Return the [X, Y] coordinate for the center point of the cell that contains the specified text.  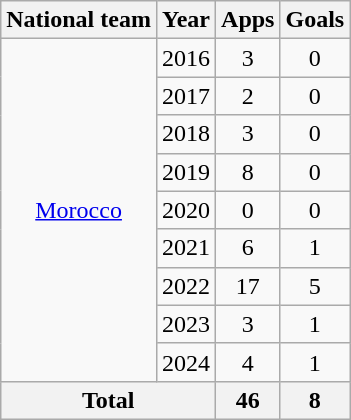
46 [248, 400]
2023 [186, 324]
2018 [186, 134]
2021 [186, 248]
Year [186, 20]
2019 [186, 172]
National team [79, 20]
Apps [248, 20]
2017 [186, 96]
Morocco [79, 210]
Goals [315, 20]
17 [248, 286]
5 [315, 286]
2022 [186, 286]
Total [108, 400]
2020 [186, 210]
4 [248, 362]
2 [248, 96]
2016 [186, 58]
6 [248, 248]
2024 [186, 362]
